Return the [X, Y] coordinate for the center point of the cell that contains the specified text.  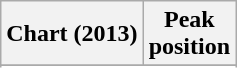
Peakposition [189, 34]
Chart (2013) [72, 34]
